Detect which cell encompasses the target text, then output its [x, y] center coordinate. 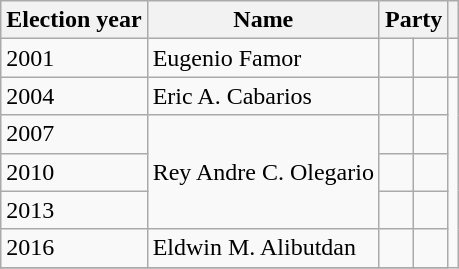
Party [413, 20]
2013 [74, 210]
2016 [74, 248]
2007 [74, 134]
Eric A. Cabarios [263, 96]
Eugenio Famor [263, 58]
Rey Andre C. Olegario [263, 172]
2010 [74, 172]
2001 [74, 58]
Election year [74, 20]
Eldwin M. Alibutdan [263, 248]
Name [263, 20]
2004 [74, 96]
